Provide the [X, Y] coordinate of the cell's center where the given text is located.  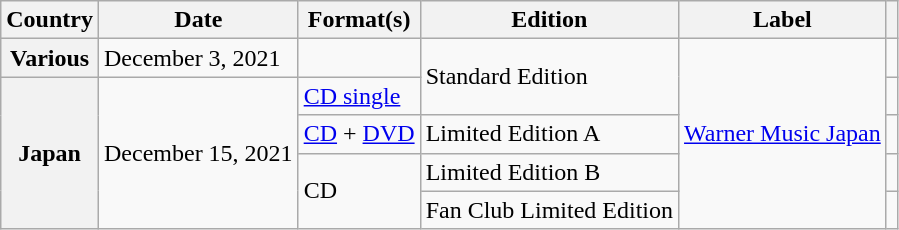
CD [359, 191]
Limited Edition A [549, 134]
Various [50, 58]
Label [783, 20]
Fan Club Limited Edition [549, 210]
Edition [549, 20]
Standard Edition [549, 77]
Warner Music Japan [783, 134]
CD + DVD [359, 134]
Country [50, 20]
Japan [50, 153]
Date [198, 20]
December 15, 2021 [198, 153]
Limited Edition B [549, 172]
Format(s) [359, 20]
December 3, 2021 [198, 58]
CD single [359, 96]
